From the cell containing the given text, extract its center point as [X, Y] coordinate. 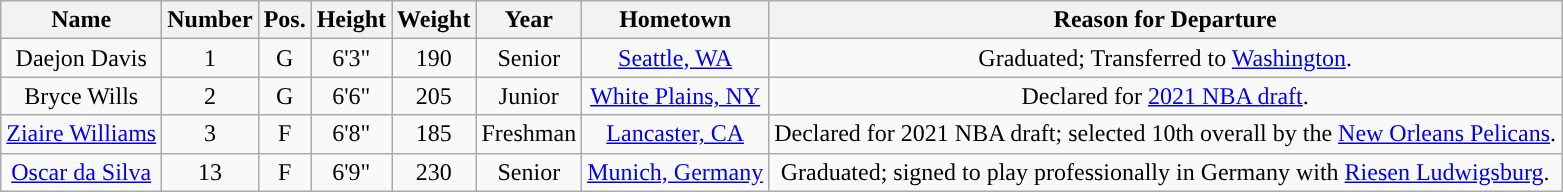
230 [434, 172]
Height [351, 20]
Reason for Departure [1166, 20]
6'9" [351, 172]
2 [210, 96]
Number [210, 20]
3 [210, 134]
13 [210, 172]
Bryce Wills [82, 96]
Graduated; Transferred to Washington. [1166, 58]
Declared for 2021 NBA draft. [1166, 96]
205 [434, 96]
Ziaire Williams [82, 134]
White Plains, NY [676, 96]
Munich, Germany [676, 172]
Weight [434, 20]
6'3" [351, 58]
6'8" [351, 134]
Junior [529, 96]
190 [434, 58]
185 [434, 134]
Oscar da Silva [82, 172]
Name [82, 20]
Daejon Davis [82, 58]
1 [210, 58]
Lancaster, CA [676, 134]
Declared for 2021 NBA draft; selected 10th overall by the New Orleans Pelicans. [1166, 134]
Pos. [284, 20]
Seattle, WA [676, 58]
Year [529, 20]
6'6" [351, 96]
Hometown [676, 20]
Freshman [529, 134]
Graduated; signed to play professionally in Germany with Riesen Ludwigsburg. [1166, 172]
